Pinpoint the cell where the given text exists, returning its (x, y) midpoint coordinate. 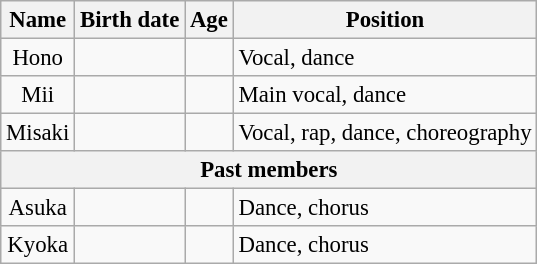
Past members (269, 170)
Birth date (130, 20)
Mii (38, 95)
Main vocal, dance (385, 95)
Hono (38, 58)
Name (38, 20)
Kyoka (38, 245)
Position (385, 20)
Misaki (38, 133)
Asuka (38, 208)
Age (210, 20)
Vocal, dance (385, 58)
Vocal, rap, dance, choreography (385, 133)
